Detect which cell encompasses the target text, then output its [X, Y] center coordinate. 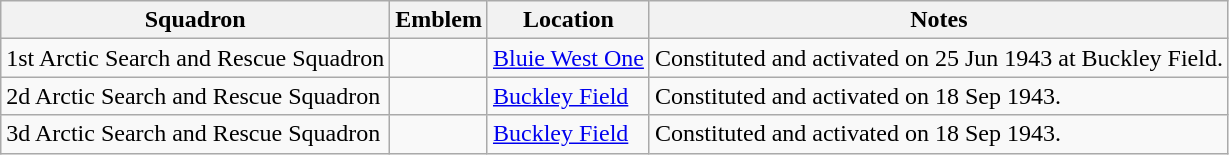
Squadron [196, 20]
Location [568, 20]
Notes [938, 20]
2d Arctic Search and Rescue Squadron [196, 96]
1st Arctic Search and Rescue Squadron [196, 58]
Constituted and activated on 25 Jun 1943 at Buckley Field. [938, 58]
Emblem [439, 20]
Bluie West One [568, 58]
3d Arctic Search and Rescue Squadron [196, 134]
